Extract the [X, Y] coordinate from the center of the cell holding the provided text.  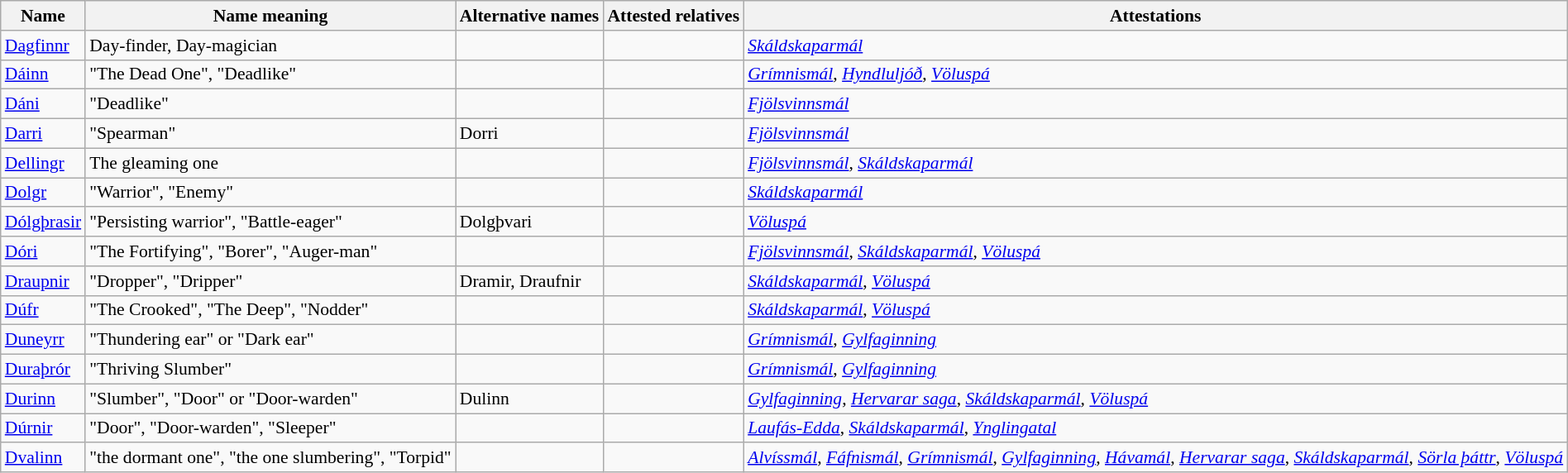
Attestations [1155, 16]
Dólgþrasir [43, 222]
Gylfaginning, Hervarar saga, Skáldskaparmál, Völuspá [1155, 399]
"Thundering ear" or "Dark ear" [270, 340]
Durinn [43, 399]
Völuspá [1155, 222]
"The Fortifying", "Borer", "Auger-man" [270, 251]
The gleaming one [270, 163]
Dorri [529, 134]
Dúrnir [43, 428]
"The Dead One", "Deadlike" [270, 74]
"Dropper", "Dripper" [270, 281]
Dulinn [529, 399]
Dáni [43, 104]
Dramir, Draufnir [529, 281]
Duraþrór [43, 370]
Attested relatives [673, 16]
Draupnir [43, 281]
Alvíssmál, Fáfnismál, Grímnismál, Gylfaginning, Hávamál, Hervarar saga, Skáldskaparmál, Sörla þáttr, Völuspá [1155, 458]
"Spearman" [270, 134]
Dellingr [43, 163]
Day-finder, Day-magician [270, 45]
Laufás-Edda, Skáldskaparmál, Ynglingatal [1155, 428]
"Persisting warrior", "Battle-eager" [270, 222]
"Warrior", "Enemy" [270, 193]
Dúfr [43, 310]
"Thriving Slumber" [270, 370]
Dagfinnr [43, 45]
Darri [43, 134]
Alternative names [529, 16]
Name [43, 16]
Duneyrr [43, 340]
"Slumber", "Door" or "Door-warden" [270, 399]
"The Crooked", "The Deep", "Nodder" [270, 310]
Dolgr [43, 193]
Dvalinn [43, 458]
Fjölsvinnsmál, Skáldskaparmál, Völuspá [1155, 251]
"Door", "Door-warden", "Sleeper" [270, 428]
Dáinn [43, 74]
"Deadlike" [270, 104]
Grímnismál, Hyndluljóð, Völuspá [1155, 74]
Dóri [43, 251]
Dolgþvari [529, 222]
Fjölsvinnsmál, Skáldskaparmál [1155, 163]
Name meaning [270, 16]
"the dormant one", "the one slumbering", "Torpid" [270, 458]
